Locate the cell with the specified text and output its [X, Y] center coordinate. 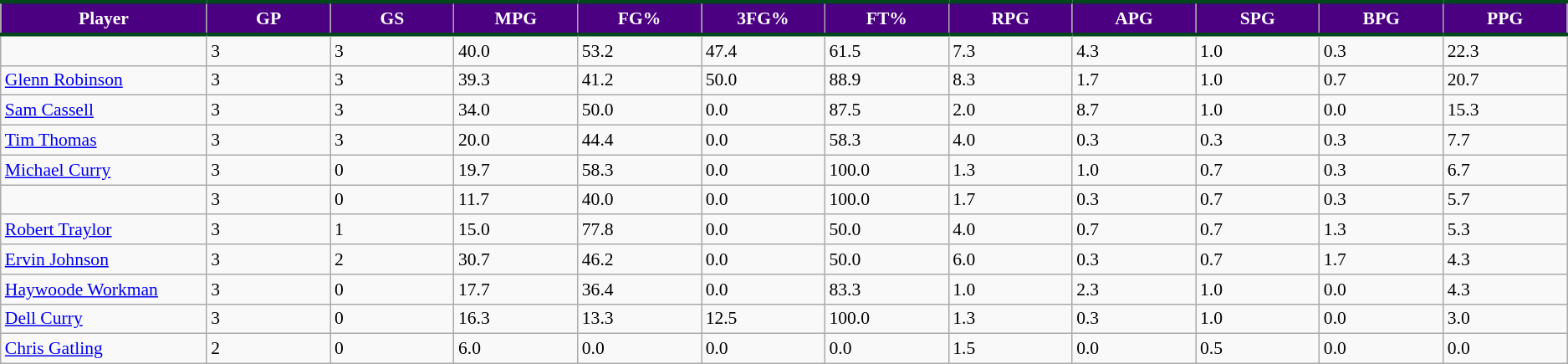
Glenn Robinson [104, 80]
87.5 [886, 110]
2.0 [1010, 110]
30.7 [516, 259]
SPG [1258, 18]
1 [392, 230]
16.3 [516, 319]
7.7 [1505, 141]
7.3 [1010, 50]
77.8 [640, 230]
88.9 [886, 80]
Tim Thomas [104, 141]
Haywoode Workman [104, 290]
BPG [1382, 18]
12.5 [764, 319]
8.7 [1134, 110]
61.5 [886, 50]
GP [268, 18]
39.3 [516, 80]
Chris Gatling [104, 349]
3FG% [764, 18]
20.7 [1505, 80]
Ervin Johnson [104, 259]
Sam Cassell [104, 110]
15.3 [1505, 110]
6.7 [1505, 170]
5.3 [1505, 230]
1.5 [1010, 349]
44.4 [640, 141]
11.7 [516, 200]
34.0 [516, 110]
36.4 [640, 290]
GS [392, 18]
46.2 [640, 259]
15.0 [516, 230]
83.3 [886, 290]
3.0 [1505, 319]
22.3 [1505, 50]
20.0 [516, 141]
19.7 [516, 170]
17.7 [516, 290]
47.4 [764, 50]
Player [104, 18]
RPG [1010, 18]
53.2 [640, 50]
5.7 [1505, 200]
0.5 [1258, 349]
APG [1134, 18]
2.3 [1134, 290]
FG% [640, 18]
MPG [516, 18]
Dell Curry [104, 319]
13.3 [640, 319]
8.3 [1010, 80]
FT% [886, 18]
Michael Curry [104, 170]
PPG [1505, 18]
41.2 [640, 80]
Robert Traylor [104, 230]
